For the text-containing cell, return its midpoint in (x, y) coordinate format. 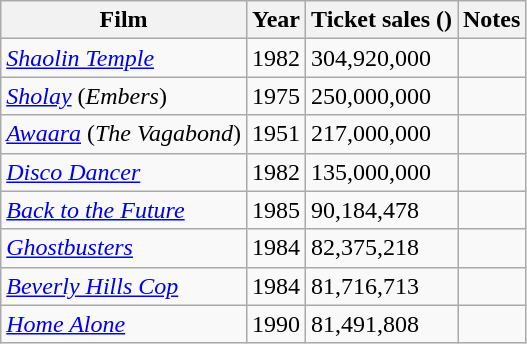
90,184,478 (382, 210)
Sholay (Embers) (124, 96)
81,716,713 (382, 286)
Beverly Hills Cop (124, 286)
Film (124, 20)
81,491,808 (382, 324)
Ghostbusters (124, 248)
Notes (492, 20)
Year (276, 20)
250,000,000 (382, 96)
Shaolin Temple (124, 58)
1985 (276, 210)
82,375,218 (382, 248)
1990 (276, 324)
Home Alone (124, 324)
217,000,000 (382, 134)
Ticket sales () (382, 20)
1975 (276, 96)
135,000,000 (382, 172)
Awaara (The Vagabond) (124, 134)
Back to the Future (124, 210)
304,920,000 (382, 58)
Disco Dancer (124, 172)
1951 (276, 134)
